Find where the given text appears and provide that cell's center as [x, y] coordinate. 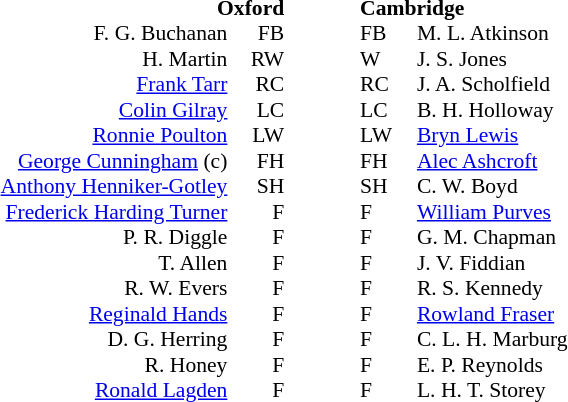
RW [256, 59]
W [388, 59]
